Provide the [x, y] coordinate of the cell's center where the given text is located.  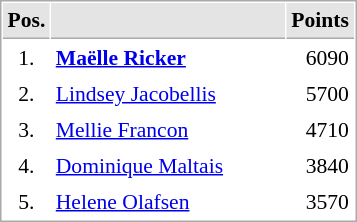
4. [26, 165]
Maëlle Ricker [168, 57]
3570 [320, 201]
3. [26, 129]
Helene Olafsen [168, 201]
5700 [320, 93]
Pos. [26, 21]
Dominique Maltais [168, 165]
3840 [320, 165]
6090 [320, 57]
Points [320, 21]
4710 [320, 129]
2. [26, 93]
5. [26, 201]
1. [26, 57]
Lindsey Jacobellis [168, 93]
Mellie Francon [168, 129]
